Locate the cell with the specified text and output its [x, y] center coordinate. 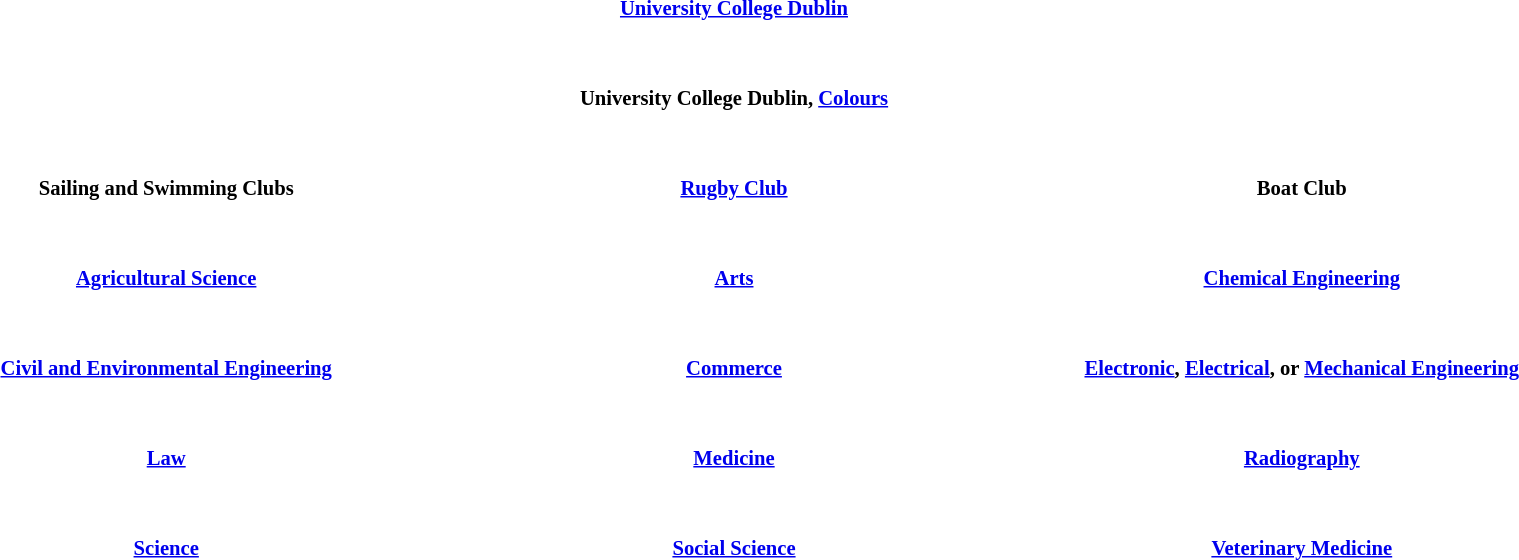
Medicine [734, 458]
Arts [734, 278]
Rugby Club [734, 188]
Commerce [734, 368]
